Locate the cell with the specified text and output its [x, y] center coordinate. 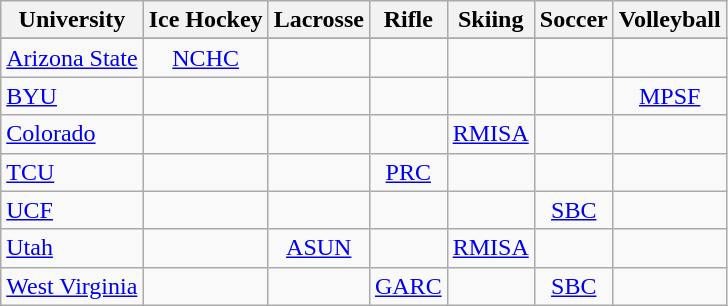
ASUN [318, 248]
Utah [72, 248]
UCF [72, 210]
University [72, 20]
Arizona State [72, 58]
West Virginia [72, 286]
NCHC [206, 58]
BYU [72, 96]
Volleyball [670, 20]
Lacrosse [318, 20]
MPSF [670, 96]
Rifle [408, 20]
TCU [72, 172]
PRC [408, 172]
Skiing [490, 20]
Soccer [574, 20]
Ice Hockey [206, 20]
GARC [408, 286]
Colorado [72, 134]
